Locate the cell with the specified text and output its (x, y) center coordinate. 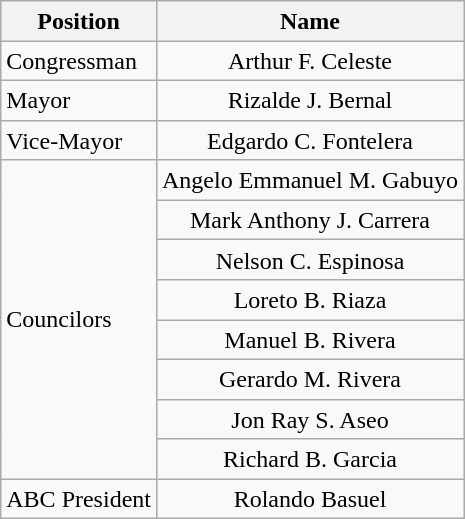
Manuel B. Rivera (310, 340)
Richard B. Garcia (310, 459)
Mayor (79, 100)
Position (79, 21)
Councilors (79, 320)
Edgardo C. Fontelera (310, 140)
Gerardo M. Rivera (310, 379)
ABC President (79, 499)
Loreto B. Riaza (310, 300)
Angelo Emmanuel M. Gabuyo (310, 180)
Jon Ray S. Aseo (310, 419)
Name (310, 21)
Rizalde J. Bernal (310, 100)
Mark Anthony J. Carrera (310, 220)
Arthur F. Celeste (310, 61)
Vice-Mayor (79, 140)
Rolando Basuel (310, 499)
Congressman (79, 61)
Nelson C. Espinosa (310, 260)
